Search for the cell housing the specified text and yield its [X, Y] center coordinate. 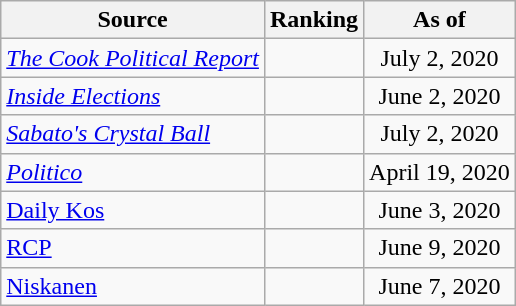
Niskanen [133, 286]
June 2, 2020 [440, 96]
Sabato's Crystal Ball [133, 134]
June 7, 2020 [440, 286]
June 3, 2020 [440, 210]
RCP [133, 248]
As of [440, 20]
Politico [133, 172]
Ranking [314, 20]
Source [133, 20]
The Cook Political Report [133, 58]
April 19, 2020 [440, 172]
Inside Elections [133, 96]
Daily Kos [133, 210]
June 9, 2020 [440, 248]
